From the cell containing the given text, extract its center point as [x, y] coordinate. 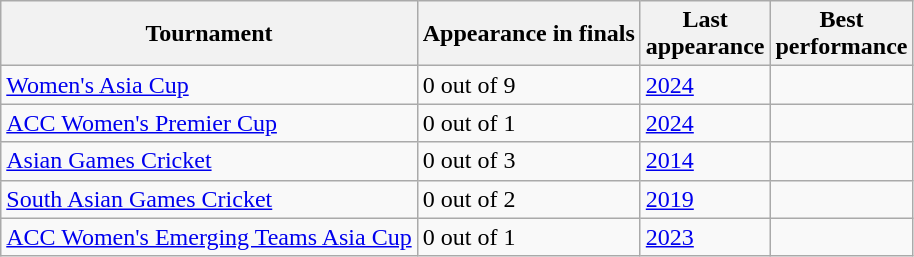
ACC Women's Premier Cup [209, 123]
0 out of 2 [528, 199]
Bestperformance [842, 34]
ACC Women's Emerging Teams Asia Cup [209, 237]
Tournament [209, 34]
2014 [705, 161]
South Asian Games Cricket [209, 199]
0 out of 9 [528, 85]
0 out of 3 [528, 161]
2023 [705, 237]
Appearance in finals [528, 34]
Asian Games Cricket [209, 161]
Lastappearance [705, 34]
Women's Asia Cup [209, 85]
2019 [705, 199]
